Find where the given text appears and provide that cell's center as (x, y) coordinate. 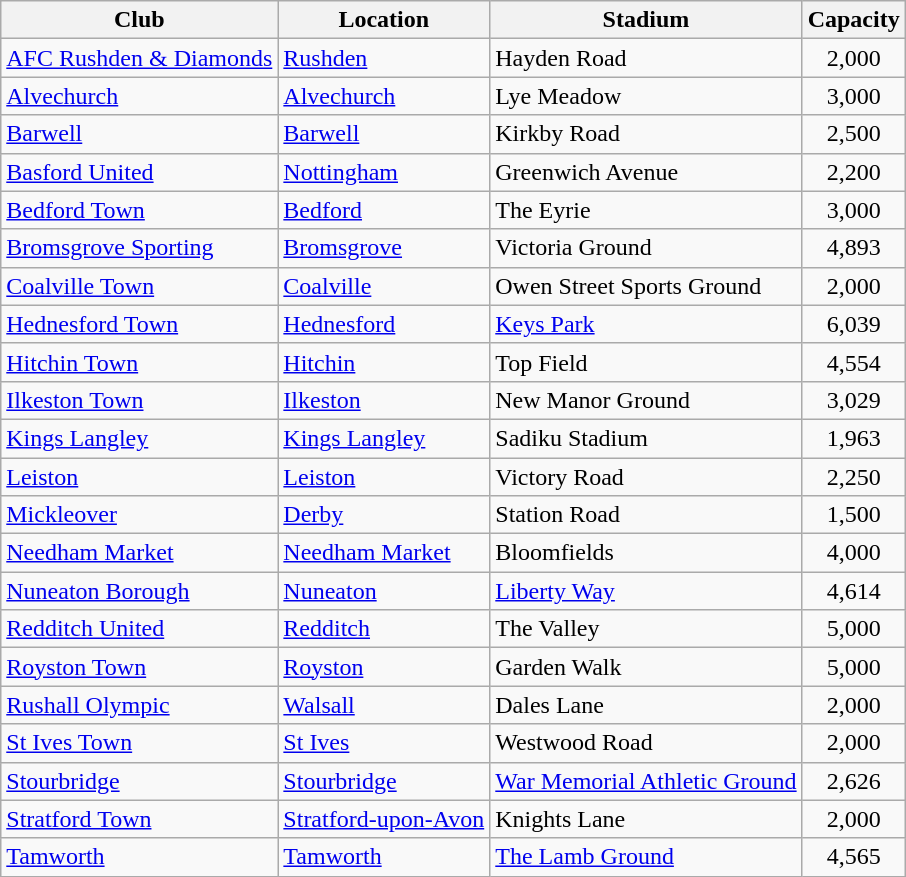
Rushden (384, 58)
Westwood Road (646, 743)
Coalville (384, 286)
Redditch United (140, 629)
Top Field (646, 362)
4,554 (854, 362)
St Ives (384, 743)
3,029 (854, 400)
Sadiku Stadium (646, 438)
Hednesford Town (140, 324)
Victoria Ground (646, 248)
Capacity (854, 20)
Royston (384, 667)
The Lamb Ground (646, 857)
Derby (384, 515)
Bloomfields (646, 553)
Greenwich Avenue (646, 172)
Bedford Town (140, 210)
Royston Town (140, 667)
Hednesford (384, 324)
Knights Lane (646, 819)
Stratford-upon-Avon (384, 819)
Mickleover (140, 515)
Victory Road (646, 477)
2,500 (854, 134)
Keys Park (646, 324)
Basford United (140, 172)
4,565 (854, 857)
AFC Rushden & Diamonds (140, 58)
4,000 (854, 553)
Location (384, 20)
Club (140, 20)
Stratford Town (140, 819)
4,893 (854, 248)
Liberty Way (646, 591)
Bromsgrove Sporting (140, 248)
Hitchin Town (140, 362)
2,200 (854, 172)
1,500 (854, 515)
Hitchin (384, 362)
New Manor Ground (646, 400)
Dales Lane (646, 705)
Stadium (646, 20)
Station Road (646, 515)
Redditch (384, 629)
1,963 (854, 438)
Owen Street Sports Ground (646, 286)
Bromsgrove (384, 248)
Garden Walk (646, 667)
War Memorial Athletic Ground (646, 781)
Kirkby Road (646, 134)
Nuneaton Borough (140, 591)
Nottingham (384, 172)
The Eyrie (646, 210)
6,039 (854, 324)
2,250 (854, 477)
Hayden Road (646, 58)
Lye Meadow (646, 96)
The Valley (646, 629)
Ilkeston (384, 400)
Coalville Town (140, 286)
Walsall (384, 705)
St Ives Town (140, 743)
Nuneaton (384, 591)
Rushall Olympic (140, 705)
Ilkeston Town (140, 400)
4,614 (854, 591)
Bedford (384, 210)
2,626 (854, 781)
